Return the (x, y) coordinate for the center point of the cell that contains the specified text.  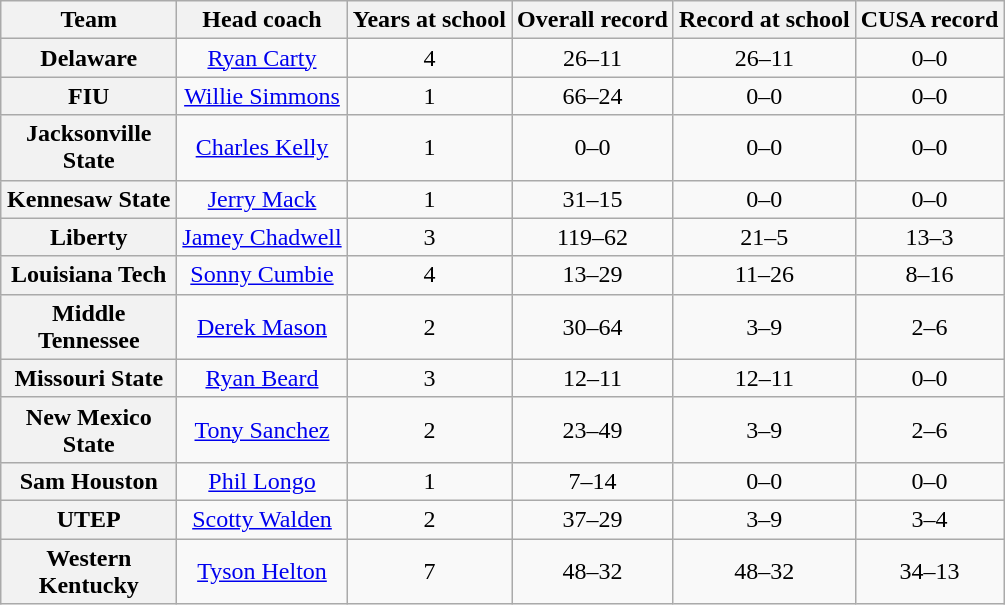
Ryan Carty (262, 58)
Jacksonville State (89, 148)
11–26 (764, 275)
Middle Tennessee (89, 326)
37–29 (593, 519)
Kennesaw State (89, 199)
CUSA record (930, 20)
Sam Houston (89, 481)
Years at school (429, 20)
7–14 (593, 481)
Liberty (89, 237)
Head coach (262, 20)
Team (89, 20)
Louisiana Tech (89, 275)
34–13 (930, 570)
Western Kentucky (89, 570)
FIU (89, 96)
Sonny Cumbie (262, 275)
13–29 (593, 275)
8–16 (930, 275)
3–4 (930, 519)
UTEP (89, 519)
Jerry Mack (262, 199)
119–62 (593, 237)
23–49 (593, 430)
Willie Simmons (262, 96)
30–64 (593, 326)
Charles Kelly (262, 148)
Phil Longo (262, 481)
Scotty Walden (262, 519)
66–24 (593, 96)
New Mexico State (89, 430)
7 (429, 570)
Tyson Helton (262, 570)
Overall record (593, 20)
Derek Mason (262, 326)
13–3 (930, 237)
Record at school (764, 20)
Delaware (89, 58)
Missouri State (89, 378)
31–15 (593, 199)
Jamey Chadwell (262, 237)
Tony Sanchez (262, 430)
21–5 (764, 237)
Ryan Beard (262, 378)
